Pinpoint the cell where the given text exists, returning its [x, y] midpoint coordinate. 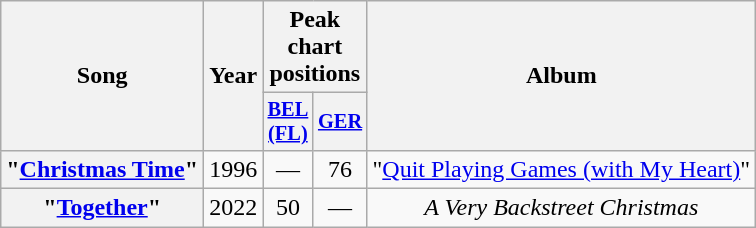
Peak chart positions [315, 47]
"Together" [102, 208]
A Very Backstreet Christmas [562, 208]
2022 [234, 208]
Album [562, 76]
76 [340, 169]
"Quit Playing Games (with My Heart)" [562, 169]
GER [340, 122]
50 [288, 208]
1996 [234, 169]
BEL(FL) [288, 122]
"Christmas Time" [102, 169]
Year [234, 76]
Song [102, 76]
